Scan for the cell matching the given text and deliver its [x, y] coordinate at center. 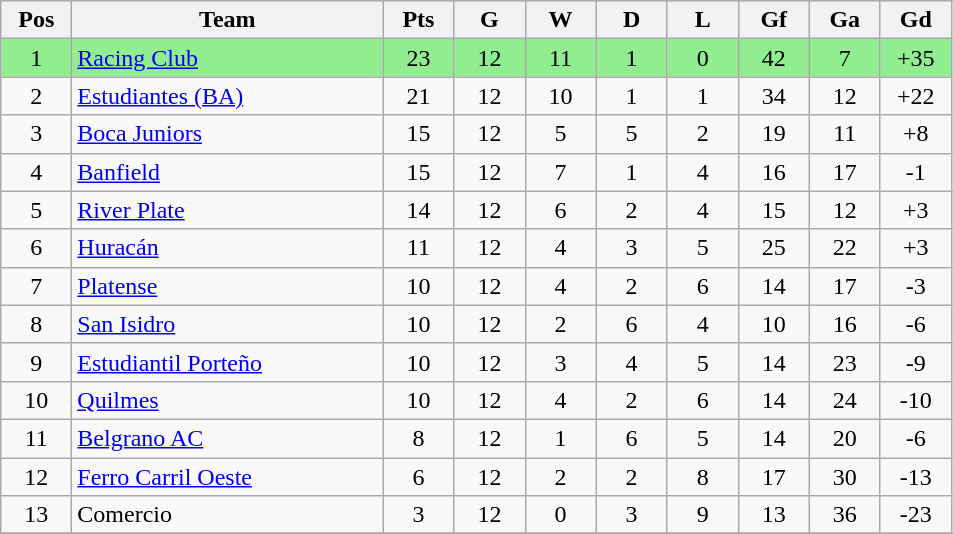
River Plate [228, 210]
Team [228, 20]
+35 [916, 58]
42 [774, 58]
Platense [228, 286]
Quilmes [228, 400]
19 [774, 134]
21 [418, 96]
San Isidro [228, 324]
G [490, 20]
+8 [916, 134]
Estudiantil Porteño [228, 362]
20 [844, 438]
-10 [916, 400]
Gf [774, 20]
Gd [916, 20]
30 [844, 477]
-13 [916, 477]
34 [774, 96]
Huracán [228, 248]
Estudiantes (BA) [228, 96]
Pos [36, 20]
-23 [916, 515]
-1 [916, 172]
25 [774, 248]
+22 [916, 96]
Belgrano AC [228, 438]
Boca Juniors [228, 134]
Racing Club [228, 58]
D [632, 20]
22 [844, 248]
L [702, 20]
-3 [916, 286]
Ga [844, 20]
W [560, 20]
36 [844, 515]
24 [844, 400]
-9 [916, 362]
Banfield [228, 172]
Ferro Carril Oeste [228, 477]
Comercio [228, 515]
Pts [418, 20]
